Return [X, Y] of the center of cell containing provided text 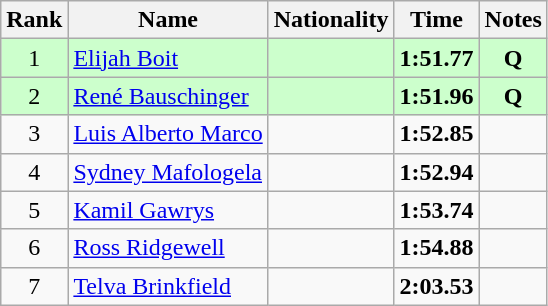
1:51.96 [436, 96]
Elijah Boit [168, 58]
5 [34, 210]
Sydney Mafologela [168, 172]
1:53.74 [436, 210]
1:51.77 [436, 58]
Nationality [331, 20]
Luis Alberto Marco [168, 134]
2 [34, 96]
Rank [34, 20]
4 [34, 172]
Kamil Gawrys [168, 210]
1:52.85 [436, 134]
Notes [513, 20]
1 [34, 58]
René Bauschinger [168, 96]
Ross Ridgewell [168, 248]
3 [34, 134]
1:52.94 [436, 172]
1:54.88 [436, 248]
Telva Brinkfield [168, 286]
6 [34, 248]
7 [34, 286]
Time [436, 20]
Name [168, 20]
2:03.53 [436, 286]
